Determine the (x, y) coordinate at the center of the cell enclosing the given text.  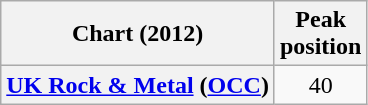
UK Rock & Metal (OCC) (138, 85)
40 (320, 85)
Peakposition (320, 34)
Chart (2012) (138, 34)
